Output the (x, y) coordinate of the center of the cell containing the given text.  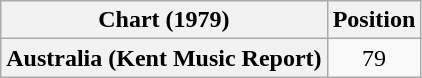
Position (374, 20)
79 (374, 58)
Australia (Kent Music Report) (164, 58)
Chart (1979) (164, 20)
